Determine the (x, y) coordinate at the center of the cell enclosing the given text.  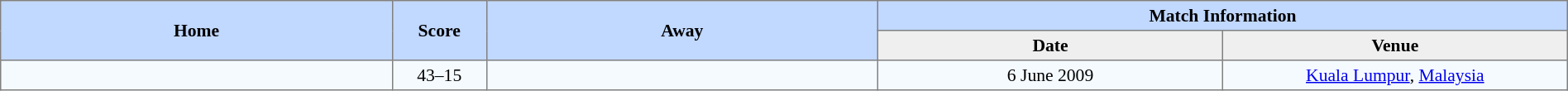
Away (682, 31)
Match Information (1223, 16)
Kuala Lumpur, Malaysia (1394, 75)
Score (439, 31)
Home (197, 31)
43–15 (439, 75)
6 June 2009 (1050, 75)
Venue (1394, 45)
Date (1050, 45)
